Determine the (x, y) coordinate at the center of the cell enclosing the given text.  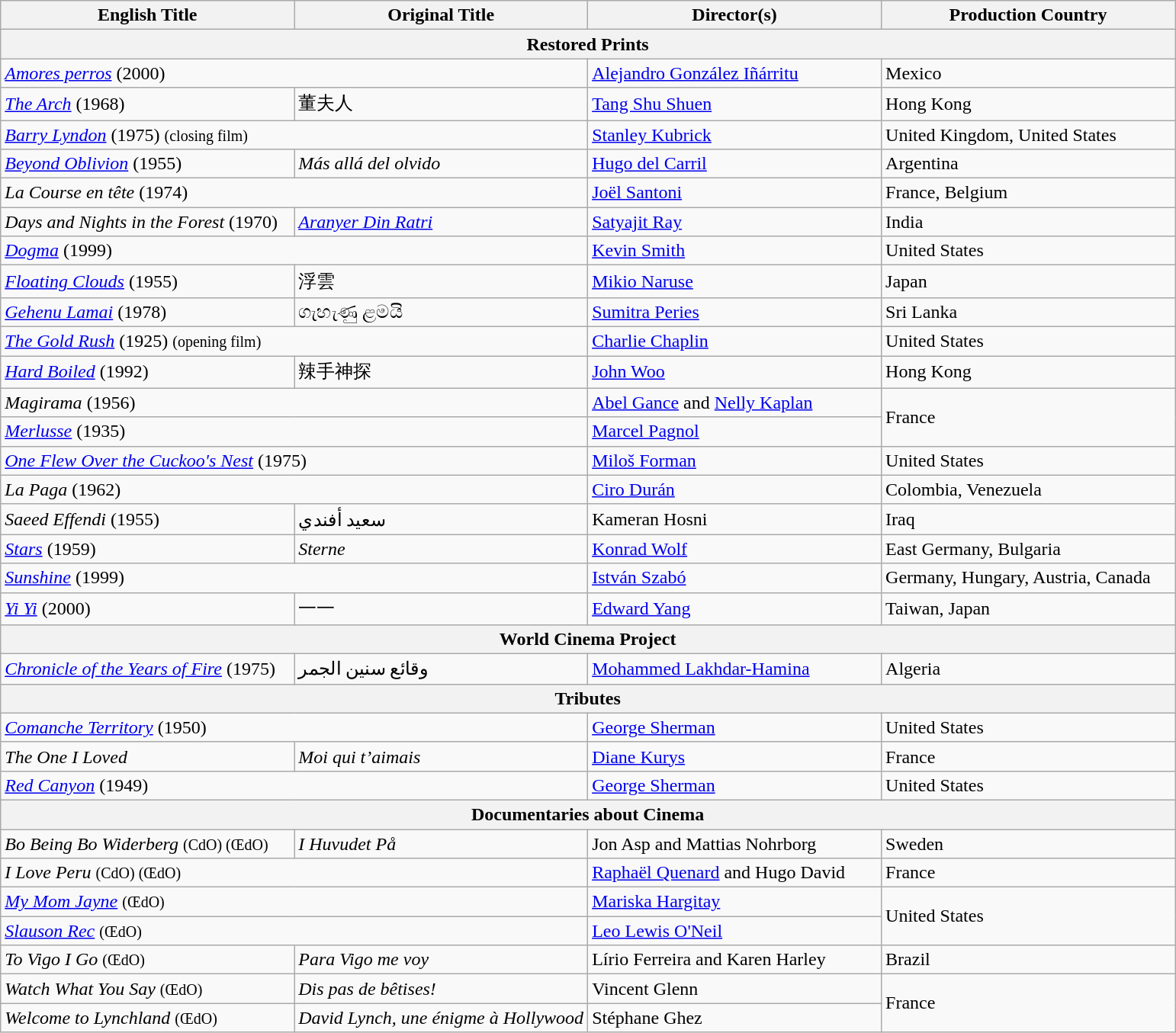
Original Title (441, 15)
Sterne (441, 549)
Production Country (1028, 15)
Comanche Territory (1950) (294, 727)
I Huvudet På (441, 844)
Moi qui t’aimais (441, 756)
Tributes (588, 698)
Raphaël Quenard and Hugo David (735, 873)
Más allá del olvido (441, 164)
ගැහැණු ළමයි (441, 312)
Floating Clouds (1955) (148, 282)
One Flew Over the Cuckoo's Nest (1975) (294, 460)
English Title (148, 15)
辣手神探 (441, 372)
Sunshine (1999) (294, 578)
Mikio Naruse (735, 282)
Red Canyon (1949) (294, 785)
Sri Lanka (1028, 312)
Stéphane Ghez (735, 1018)
Taiwan, Japan (1028, 608)
United Kingdom, United States (1028, 135)
Leo Lewis O'Neil (735, 931)
My Mom Jayne (ŒdO) (294, 902)
Marcel Pagnol (735, 431)
East Germany, Bulgaria (1028, 549)
Amores perros (2000) (294, 73)
Merlusse (1935) (294, 431)
Edward Yang (735, 608)
Sweden (1028, 844)
Joël Santoni (735, 193)
Abel Gance and Nelly Kaplan (735, 403)
Days and Nights in the Forest (1970) (148, 222)
Lírio Ferreira and Karen Harley (735, 960)
Kameran Hosni (735, 519)
Sumitra Peries (735, 312)
The Gold Rush (1925) (opening film) (294, 341)
Bo Being Bo Widerberg (CdO) (ŒdO) (148, 844)
John Woo (735, 372)
一一 (441, 608)
Mexico (1028, 73)
Iraq (1028, 519)
La Paga (1962) (294, 489)
Algeria (1028, 669)
Yi Yi (2000) (148, 608)
Saeed Effendi (1955) (148, 519)
Para Vigo me voy (441, 960)
Vincent Glenn (735, 989)
Stanley Kubrick (735, 135)
Alejandro González Iñárritu (735, 73)
Magirama (1956) (294, 403)
Dogma (1999) (294, 251)
Hard Boiled (1992) (148, 372)
The One I Loved (148, 756)
Dis pas de bêtises! (441, 989)
To Vigo I Go (ŒdO) (148, 960)
Kevin Smith (735, 251)
وقائع سنين الجمر (441, 669)
David Lynch, une énigme à Hollywood (441, 1018)
France, Belgium (1028, 193)
Welcome to Lynchland (ŒdO) (148, 1018)
Charlie Chaplin (735, 341)
Hugo del Carril (735, 164)
Gehenu Lamai (1978) (148, 312)
Diane Kurys (735, 756)
Konrad Wolf (735, 549)
La Course en tête (1974) (294, 193)
Brazil (1028, 960)
The Arch (1968) (148, 104)
Mohammed Lakhdar-Hamina (735, 669)
Watch What You Say (ŒdO) (148, 989)
Argentina (1028, 164)
Barry Lyndon (1975) (closing film) (294, 135)
Ciro Durán (735, 489)
Restored Prints (588, 44)
Japan (1028, 282)
سعيد أفندي (441, 519)
Beyond Oblivion (1955) (148, 164)
董夫人 (441, 104)
Jon Asp and Mattias Nohrborg (735, 844)
Chronicle of the Years of Fire (1975) (148, 669)
Colombia, Venezuela (1028, 489)
Stars (1959) (148, 549)
Slauson Rec (ŒdO) (294, 931)
Tang Shu Shuen (735, 104)
World Cinema Project (588, 640)
Aranyer Din Ratri (441, 222)
浮雲 (441, 282)
Germany, Hungary, Austria, Canada (1028, 578)
Director(s) (735, 15)
Miloš Forman (735, 460)
India (1028, 222)
Satyajit Ray (735, 222)
I Love Peru (CdO) (ŒdO) (294, 873)
Documentaries about Cinema (588, 814)
Mariska Hargitay (735, 902)
István Szabó (735, 578)
